Capture the cell that displays the provided text and extract its (X, Y) central coordinate. 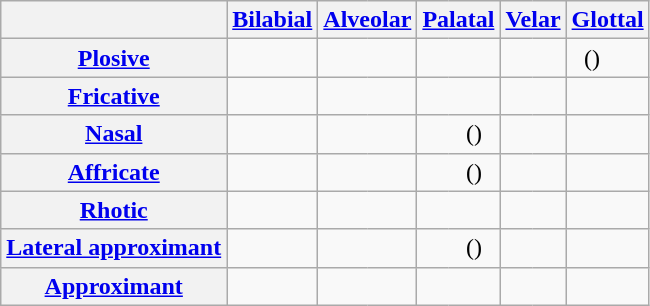
Velar (533, 20)
Alveolar (368, 20)
Palatal (458, 20)
Lateral approximant (114, 248)
Bilabial (272, 20)
Rhotic (114, 210)
Glottal (608, 20)
Nasal (114, 134)
Fricative (114, 96)
Plosive (114, 58)
Approximant (114, 286)
Affricate (114, 172)
